Pinpoint the cell where the given text exists, returning its (X, Y) midpoint coordinate. 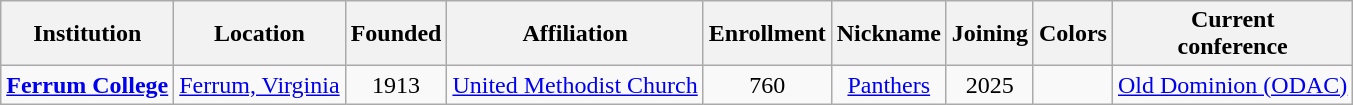
Affiliation (575, 34)
Nickname (888, 34)
Currentconference (1232, 34)
Enrollment (767, 34)
Ferrum, Virginia (260, 85)
Founded (396, 34)
Joining (990, 34)
Institution (88, 34)
Location (260, 34)
Old Dominion (ODAC) (1232, 85)
Ferrum College (88, 85)
1913 (396, 85)
Colors (1072, 34)
2025 (990, 85)
Panthers (888, 85)
760 (767, 85)
United Methodist Church (575, 85)
